Determine the [x, y] coordinate at the center of the cell enclosing the given text.  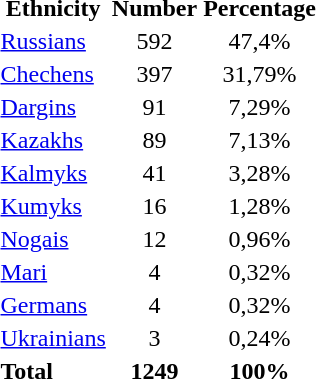
3 [154, 338]
89 [154, 140]
41 [154, 173]
12 [154, 239]
91 [154, 107]
397 [154, 74]
16 [154, 206]
592 [154, 41]
